Locate the cell with the specified text and output its (X, Y) center coordinate. 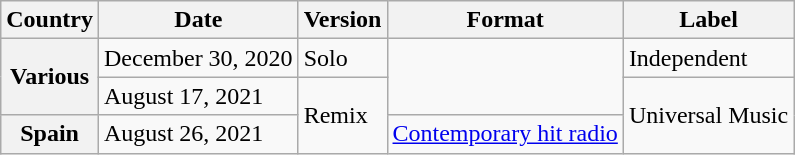
Contemporary hit radio (505, 134)
August 26, 2021 (198, 134)
Independent (708, 58)
August 17, 2021 (198, 96)
Format (505, 20)
Country (50, 20)
Spain (50, 134)
Date (198, 20)
Various (50, 77)
Version (342, 20)
December 30, 2020 (198, 58)
Solo (342, 58)
Label (708, 20)
Remix (342, 115)
Universal Music (708, 115)
